Output the [x, y] coordinate of the center of the cell containing the given text.  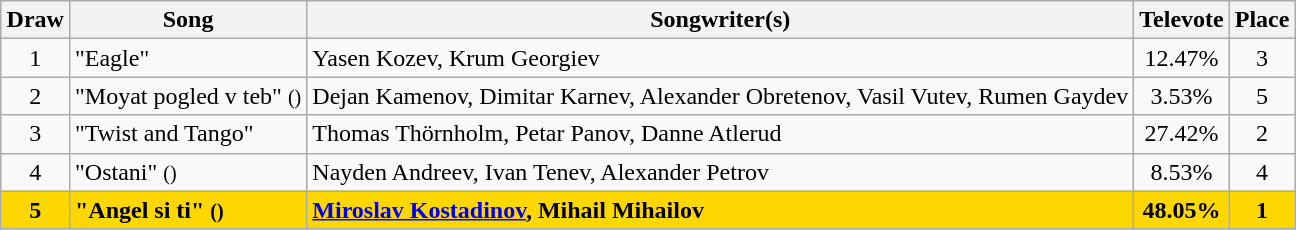
Draw [35, 20]
3.53% [1182, 96]
Dejan Kamenov, Dimitar Karnev, Alexander Obretenov, Vasil Vutev, Rumen Gaydev [720, 96]
48.05% [1182, 210]
12.47% [1182, 58]
8.53% [1182, 172]
Thomas Thörnholm, Petar Panov, Danne Atlerud [720, 134]
Nayden Andreev, Ivan Tenev, Alexander Petrov [720, 172]
"Ostani" () [188, 172]
Miroslav Kostadinov, Mihail Mihailov [720, 210]
Place [1262, 20]
Yasen Kozev, Krum Georgiev [720, 58]
Songwriter(s) [720, 20]
"Moyat pogled v teb" () [188, 96]
"Angel si ti" () [188, 210]
"Twist and Tango" [188, 134]
Televote [1182, 20]
27.42% [1182, 134]
"Eagle" [188, 58]
Song [188, 20]
